Provide the (X, Y) coordinate of the cell's center where the given text is located.  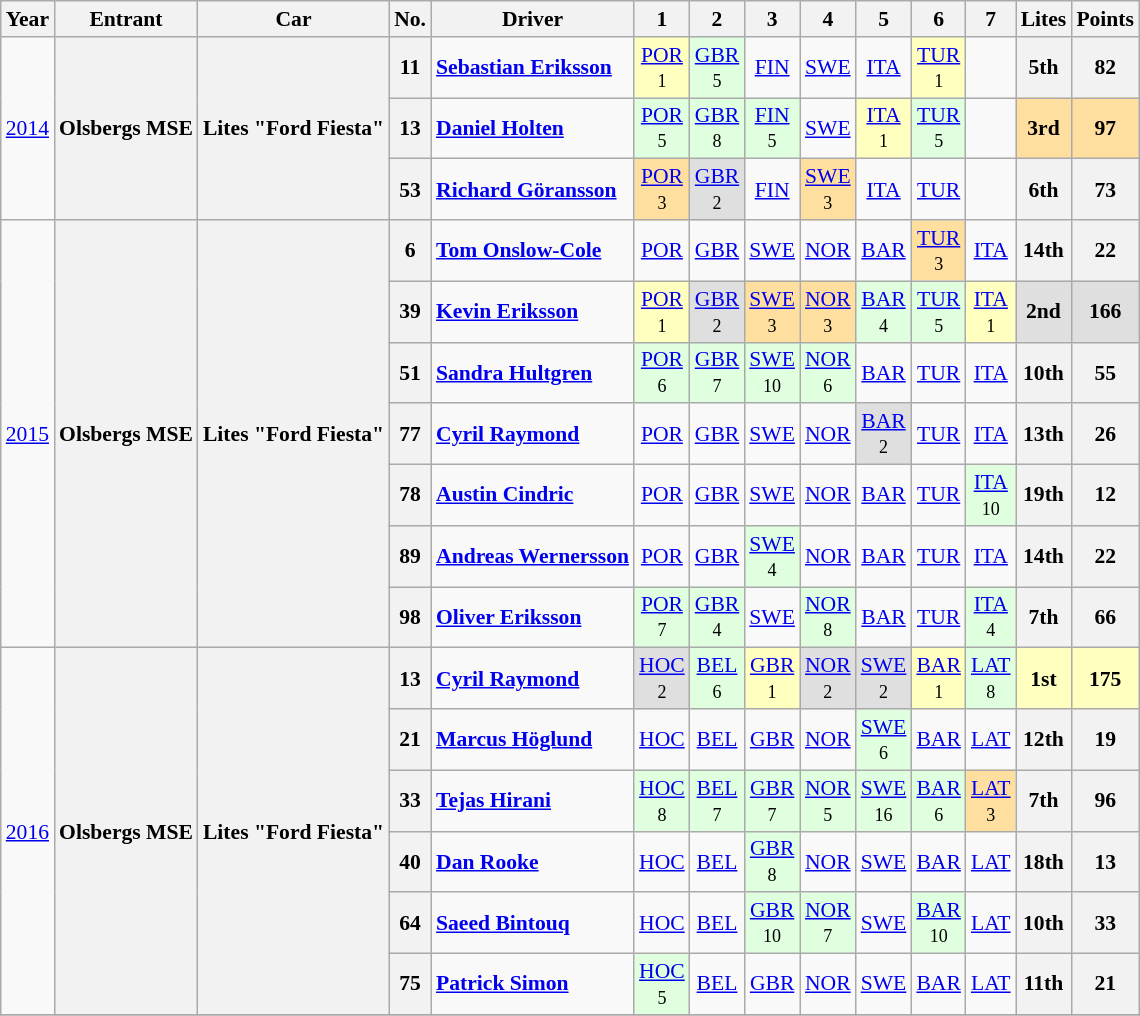
51 (410, 372)
78 (410, 496)
Tejas Hirani (532, 800)
BAR10 (938, 924)
SWE6 (884, 740)
BEL7 (718, 800)
SWE10 (772, 372)
3rd (1044, 128)
Kevin Eriksson (532, 312)
2nd (1044, 312)
NOR2 (828, 678)
166 (1105, 312)
NOR7 (828, 924)
18th (1044, 862)
NOR3 (828, 312)
Tom Onslow-Cole (532, 250)
Daniel Holten (532, 128)
12th (1044, 740)
No. (410, 19)
POR5 (662, 128)
HOC5 (662, 984)
SWE4 (772, 556)
55 (1105, 372)
NOR5 (828, 800)
2015 (28, 434)
Driver (532, 19)
5th (1044, 68)
Austin Cindric (532, 496)
GBR1 (772, 678)
NOR6 (828, 372)
98 (410, 618)
SWE16 (884, 800)
Car (294, 19)
BAR4 (884, 312)
1 (662, 19)
POR6 (662, 372)
2 (718, 19)
BEL6 (718, 678)
Sebastian Eriksson (532, 68)
89 (410, 556)
Points (1105, 19)
Sandra Hultgren (532, 372)
13th (1044, 434)
2016 (28, 832)
12 (1105, 496)
GBR5 (718, 68)
19 (1105, 740)
19th (1044, 496)
39 (410, 312)
ITA10 (991, 496)
BAR1 (938, 678)
Dan Rooke (532, 862)
Saeed Bintouq (532, 924)
SWE2 (884, 678)
6th (1044, 190)
GBR4 (718, 618)
53 (410, 190)
NOR8 (828, 618)
HOC2 (662, 678)
7 (991, 19)
HOC8 (662, 800)
Year (28, 19)
11th (1044, 984)
TUR1 (938, 68)
97 (1105, 128)
ITA4 (991, 618)
LAT3 (991, 800)
FIN5 (772, 128)
96 (1105, 800)
Marcus Höglund (532, 740)
Patrick Simon (532, 984)
11 (410, 68)
1st (1044, 678)
175 (1105, 678)
77 (410, 434)
26 (1105, 434)
40 (410, 862)
POR3 (662, 190)
BAR6 (938, 800)
Richard Göransson (532, 190)
64 (410, 924)
BAR2 (884, 434)
GBR10 (772, 924)
Andreas Wernersson (532, 556)
Oliver Eriksson (532, 618)
POR7 (662, 618)
Entrant (126, 19)
4 (828, 19)
LAT8 (991, 678)
3 (772, 19)
75 (410, 984)
2014 (28, 128)
82 (1105, 68)
Lites (1044, 19)
66 (1105, 618)
5 (884, 19)
TUR3 (938, 250)
73 (1105, 190)
